Capture the cell that displays the provided text and extract its (x, y) central coordinate. 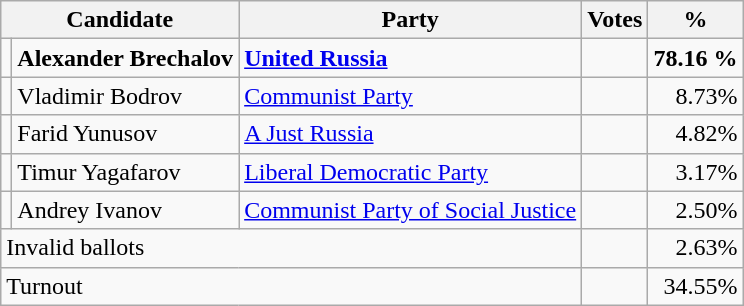
Votes (615, 20)
Andrey Ivanov (126, 210)
34.55% (696, 286)
4.82% (696, 134)
A Just Russia (410, 134)
8.73% (696, 96)
Timur Yagafarov (126, 172)
Liberal Democratic Party (410, 172)
Vladimir Bodrov (126, 96)
Alexander Brechalov (126, 58)
2.50% (696, 210)
Communist Party (410, 96)
Farid Yunusov (126, 134)
Candidate (120, 20)
3.17% (696, 172)
United Russia (410, 58)
78.16 % (696, 58)
Party (410, 20)
Invalid ballots (292, 248)
% (696, 20)
Communist Party of Social Justice (410, 210)
Turnout (292, 286)
2.63% (696, 248)
